Identify which cell holds the provided text, then report its (X, Y) central coordinate. 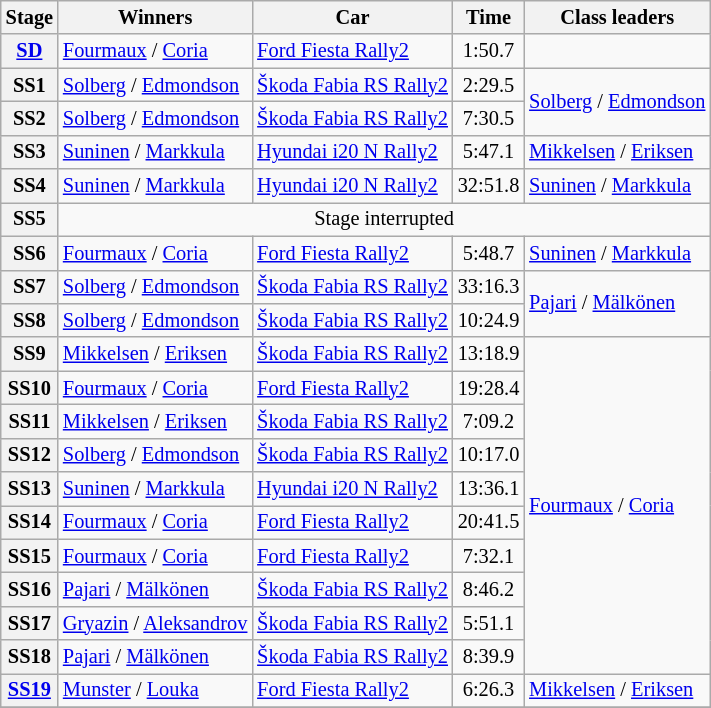
SS5 (30, 219)
5:47.1 (488, 152)
SS9 (30, 354)
SS1 (30, 85)
SS14 (30, 522)
SS13 (30, 489)
SS19 (30, 690)
SS10 (30, 388)
Munster / Louka (155, 690)
33:16.3 (488, 287)
SS7 (30, 287)
Time (488, 17)
Class leaders (617, 17)
13:18.9 (488, 354)
5:48.7 (488, 253)
Stage (30, 17)
SD (30, 51)
Gryazin / Aleksandrov (155, 623)
SS2 (30, 118)
Stage interrupted (384, 219)
SS8 (30, 320)
7:30.5 (488, 118)
SS11 (30, 421)
SS12 (30, 455)
SS16 (30, 589)
8:46.2 (488, 589)
Winners (155, 17)
32:51.8 (488, 186)
Car (352, 17)
SS6 (30, 253)
1:50.7 (488, 51)
SS18 (30, 657)
5:51.1 (488, 623)
SS17 (30, 623)
8:39.9 (488, 657)
SS3 (30, 152)
2:29.5 (488, 85)
10:24.9 (488, 320)
7:32.1 (488, 556)
6:26.3 (488, 690)
19:28.4 (488, 388)
20:41.5 (488, 522)
10:17.0 (488, 455)
SS4 (30, 186)
SS15 (30, 556)
7:09.2 (488, 421)
13:36.1 (488, 489)
